Determine the [X, Y] coordinate at the center of the cell enclosing the given text.  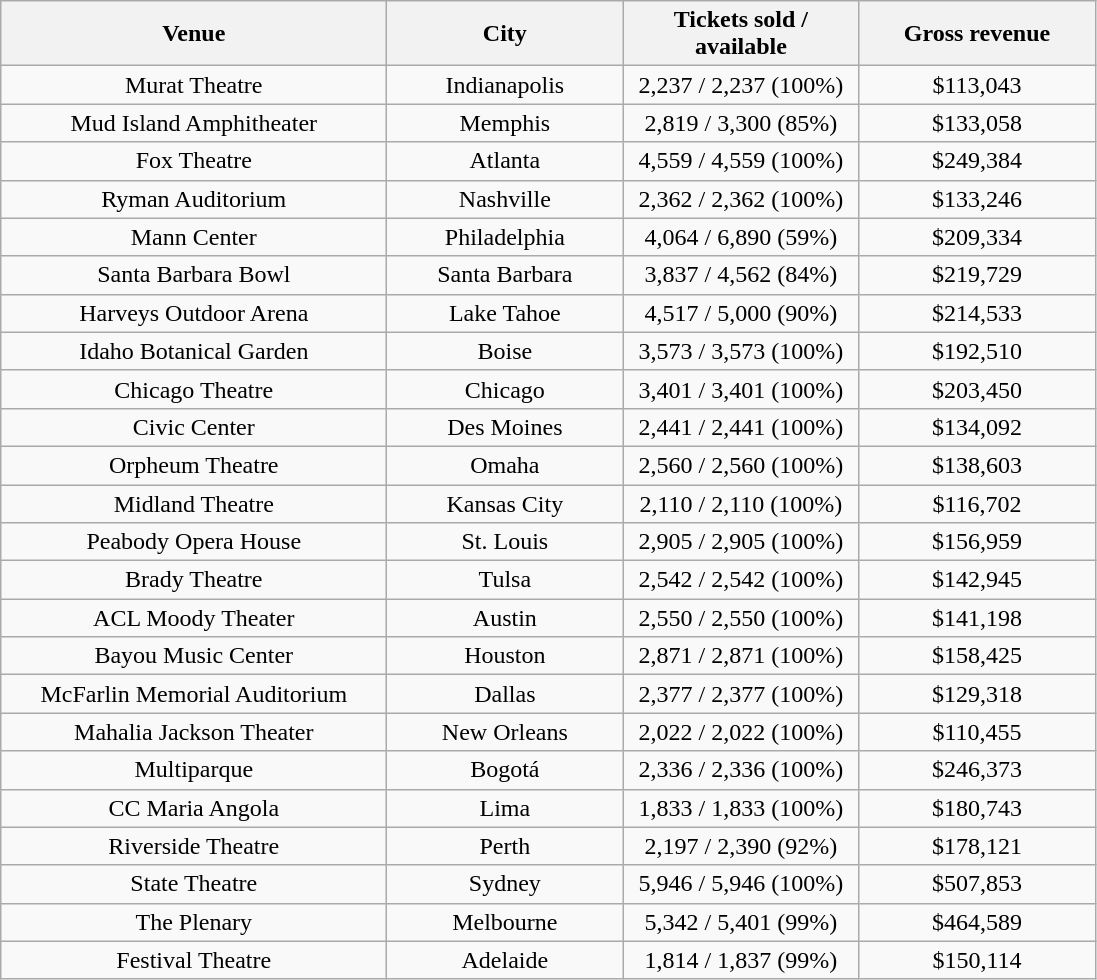
2,560 / 2,560 (100%) [741, 465]
Santa Barbara Bowl [194, 275]
2,022 / 2,022 (100%) [741, 732]
Brady Theatre [194, 580]
4,064 / 6,890 (59%) [741, 237]
2,441 / 2,441 (100%) [741, 427]
3,837 / 4,562 (84%) [741, 275]
The Plenary [194, 922]
Houston [505, 656]
Perth [505, 846]
$214,533 [977, 313]
$219,729 [977, 275]
Gross revenue [977, 34]
$116,702 [977, 503]
2,819 / 3,300 (85%) [741, 123]
$209,334 [977, 237]
1,814 / 1,837 (99%) [741, 960]
2,110 / 2,110 (100%) [741, 503]
McFarlin Memorial Auditorium [194, 694]
$133,246 [977, 199]
2,871 / 2,871 (100%) [741, 656]
Austin [505, 618]
2,197 / 2,390 (92%) [741, 846]
2,362 / 2,362 (100%) [741, 199]
$138,603 [977, 465]
$464,589 [977, 922]
Murat Theatre [194, 85]
Chicago [505, 389]
5,342 / 5,401 (99%) [741, 922]
$158,425 [977, 656]
Memphis [505, 123]
2,905 / 2,905 (100%) [741, 542]
Festival Theatre [194, 960]
Kansas City [505, 503]
$142,945 [977, 580]
$134,092 [977, 427]
4,517 / 5,000 (90%) [741, 313]
Santa Barbara [505, 275]
2,237 / 2,237 (100%) [741, 85]
Venue [194, 34]
Mahalia Jackson Theater [194, 732]
Riverside Theatre [194, 846]
Mann Center [194, 237]
CC Maria Angola [194, 808]
3,573 / 3,573 (100%) [741, 351]
$192,510 [977, 351]
Midland Theatre [194, 503]
Melbourne [505, 922]
Bayou Music Center [194, 656]
$203,450 [977, 389]
Chicago Theatre [194, 389]
$110,455 [977, 732]
New Orleans [505, 732]
Orpheum Theatre [194, 465]
4,559 / 4,559 (100%) [741, 161]
2,550 / 2,550 (100%) [741, 618]
Atlanta [505, 161]
St. Louis [505, 542]
2,542 / 2,542 (100%) [741, 580]
Des Moines [505, 427]
$178,121 [977, 846]
$150,114 [977, 960]
State Theatre [194, 884]
Idaho Botanical Garden [194, 351]
$113,043 [977, 85]
Tulsa [505, 580]
Boise [505, 351]
Multiparque [194, 770]
Ryman Auditorium [194, 199]
Peabody Opera House [194, 542]
Tickets sold / available [741, 34]
2,377 / 2,377 (100%) [741, 694]
Philadelphia [505, 237]
$246,373 [977, 770]
Lake Tahoe [505, 313]
2,336 / 2,336 (100%) [741, 770]
$133,058 [977, 123]
Fox Theatre [194, 161]
$129,318 [977, 694]
5,946 / 5,946 (100%) [741, 884]
Adelaide [505, 960]
1,833 / 1,833 (100%) [741, 808]
Bogotá [505, 770]
Indianapolis [505, 85]
Omaha [505, 465]
Dallas [505, 694]
$141,198 [977, 618]
Lima [505, 808]
$180,743 [977, 808]
Nashville [505, 199]
$249,384 [977, 161]
ACL Moody Theater [194, 618]
$156,959 [977, 542]
Civic Center [194, 427]
3,401 / 3,401 (100%) [741, 389]
Mud Island Amphitheater [194, 123]
City [505, 34]
$507,853 [977, 884]
Sydney [505, 884]
Harveys Outdoor Arena [194, 313]
